Output the (x, y) coordinate of the center of the cell containing the given text.  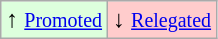
↓ Relegated (162, 20)
↑ Promoted (54, 20)
